Output the (x, y) coordinate of the center of the cell containing the given text.  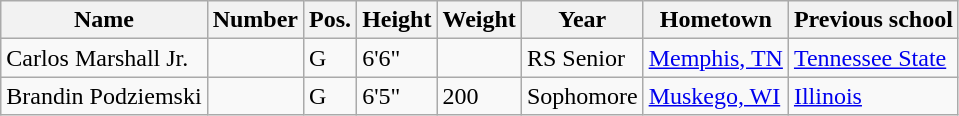
Brandin Podziemski (104, 96)
Muskego, WI (716, 96)
200 (479, 96)
RS Senior (582, 58)
Carlos Marshall Jr. (104, 58)
Height (397, 20)
6'5" (397, 96)
Weight (479, 20)
Previous school (873, 20)
Illinois (873, 96)
Sophomore (582, 96)
Hometown (716, 20)
Tennessee State (873, 58)
Year (582, 20)
6'6" (397, 58)
Name (104, 20)
Memphis, TN (716, 58)
Pos. (330, 20)
Number (255, 20)
